From the cell containing the given text, extract its center point as (x, y) coordinate. 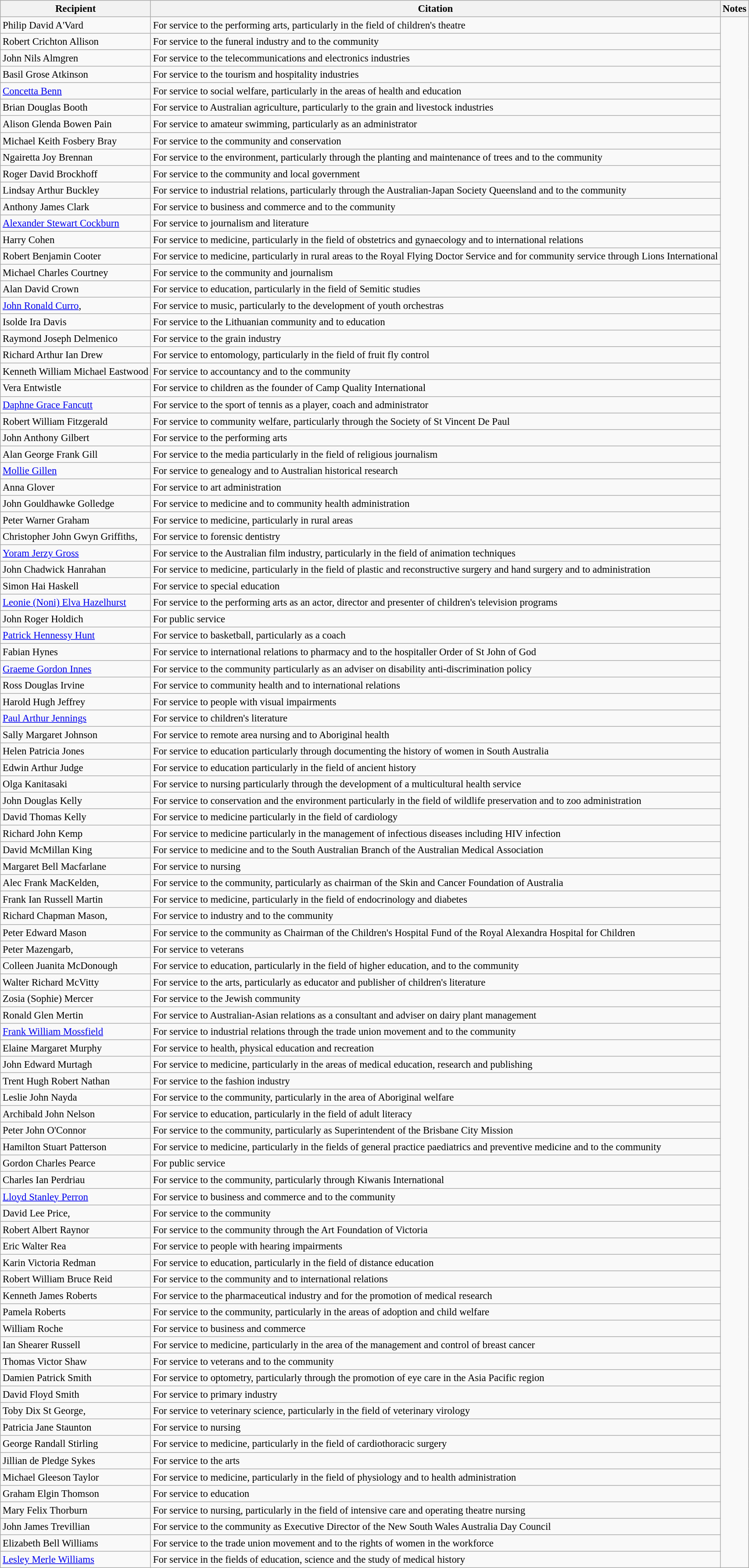
Leslie John Nayda (75, 1098)
For service to the arts, particularly as educator and publisher of children's literature (435, 982)
Harold Hugh Jeffrey (75, 702)
For service to community health and to international relations (435, 685)
For service to Australian agriculture, particularly to the grain and livestock industries (435, 108)
For service to medicine particularly in the management of infectious diseases including HIV infection (435, 834)
Mollie Gillen (75, 471)
Brian Douglas Booth (75, 108)
Toby Dix St George, (75, 1411)
Patricia Jane Staunton (75, 1428)
Alexander Stewart Cockburn (75, 223)
For service to medicine, particularly in rural areas to the Royal Flying Doctor Service and for community service through Lions International (435, 256)
For service to primary industry (435, 1395)
For service to veterans (435, 949)
Margaret Bell Macfarlane (75, 867)
Ian Shearer Russell (75, 1345)
Charles Ian Perdriau (75, 1180)
David Floyd Smith (75, 1395)
For service to health, physical education and recreation (435, 1048)
For service to the community and local government (435, 174)
Paul Arthur Jennings (75, 718)
George Randall Stirling (75, 1444)
Mary Felix Thorburn (75, 1510)
For service to the performing arts, particularly in the field of children's theatre (435, 25)
For service to education particularly in the field of ancient history (435, 768)
For service to the pharmaceutical industry and for the promotion of medical research (435, 1295)
Walter Richard McVitty (75, 982)
Richard Chapman Mason, (75, 916)
For service to medicine, particularly in rural areas (435, 520)
For service to nursing particularly through the development of a multicultural health service (435, 784)
Olga Kanitasaki (75, 784)
Yoram Jerzy Gross (75, 553)
For service to the community, particularly as chairman of the Skin and Cancer Foundation of Australia (435, 883)
For service to business and commerce (435, 1328)
For service to the Australian film industry, particularly in the field of animation techniques (435, 553)
For service to medicine, particularly in the field of cardiothoracic surgery (435, 1444)
For service to education (435, 1493)
Raymond Joseph Delmenico (75, 339)
Richard Arthur Ian Drew (75, 355)
For service to the community and conservation (435, 141)
Richard John Kemp (75, 834)
Robert Albert Raynor (75, 1230)
For service to medicine and to community health administration (435, 504)
For service to the community as Executive Director of the New South Wales Australia Day Council (435, 1527)
For service to the funeral industry and to the community (435, 42)
For service to the community through the Art Foundation of Victoria (435, 1230)
Daphne Grace Fancutt (75, 405)
For service to education, particularly in the field of adult literacy (435, 1114)
Ngairetta Joy Brennan (75, 157)
Leonie (Noni) Elva Hazelhurst (75, 603)
Recipient (75, 9)
For service to community welfare, particularly through the Society of St Vincent De Paul (435, 421)
For service to accountancy and to the community (435, 372)
Trent Hugh Robert Nathan (75, 1081)
For service to medicine particularly in the field of cardiology (435, 817)
For service to international relations to pharmacy and to the hospitaller Order of St John of God (435, 652)
For service to social welfare, particularly in the areas of health and education (435, 91)
For service to the media particularly in the field of religious journalism (435, 454)
Archibald John Nelson (75, 1114)
For service to children's literature (435, 718)
For service to special education (435, 586)
Elizabeth Bell Williams (75, 1543)
John Anthony Gilbert (75, 438)
For service to medicine, particularly in the fields of general practice paediatrics and preventive medicine and to the community (435, 1147)
Basil Grose Atkinson (75, 75)
For service to the community and journalism (435, 273)
Robert Benjamin Cooter (75, 256)
For service to medicine, particularly in the field of endocrinology and diabetes (435, 900)
For service to the arts (435, 1460)
For service to education, particularly in the field of Semitic studies (435, 289)
Damien Patrick Smith (75, 1378)
For service to medicine, particularly in the areas of medical education, research and publishing (435, 1065)
Peter Mazengarb, (75, 949)
Peter Warner Graham (75, 520)
Lloyd Stanley Perron (75, 1197)
Anthony James Clark (75, 207)
Lindsay Arthur Buckley (75, 190)
Notes (735, 9)
Lesley Merle Williams (75, 1560)
For service to veterans and to the community (435, 1362)
For service to the community, particularly as Superintendent of the Brisbane City Mission (435, 1130)
For service to journalism and literature (435, 223)
Gordon Charles Pearce (75, 1163)
Peter Edward Mason (75, 933)
For service to the community particularly as an adviser on disability anti-discrimination policy (435, 669)
Alison Glenda Bowen Pain (75, 124)
For service in the fields of education, science and the study of medical history (435, 1560)
Isolde Ira Davis (75, 322)
For service to industrial relations through the trade union movement and to the community (435, 1032)
William Roche (75, 1328)
For service to education particularly through documenting the history of women in South Australia (435, 751)
Robert Crichton Allison (75, 42)
Frank William Mossfield (75, 1032)
John Roger Holdich (75, 619)
For service to nursing, particularly in the field of intensive care and operating theatre nursing (435, 1510)
For service to education, particularly in the field of higher education, and to the community (435, 965)
David Lee Price, (75, 1213)
Eric Walter Rea (75, 1246)
For service to the performing arts (435, 438)
Helen Patricia Jones (75, 751)
Michael Keith Fosbery Bray (75, 141)
Sally Margaret Johnson (75, 735)
Concetta Benn (75, 91)
Philip David A'Vard (75, 25)
Zosia (Sophie) Mercer (75, 999)
For service to medicine and to the South Australian Branch of the Australian Medical Association (435, 850)
Ronald Glen Mertin (75, 1015)
For service to the environment, particularly through the planting and maintenance of trees and to the community (435, 157)
Thomas Victor Shaw (75, 1362)
For service to the tourism and hospitality industries (435, 75)
For service to medicine, particularly in the area of the management and control of breast cancer (435, 1345)
Hamilton Stuart Patterson (75, 1147)
Alan David Crown (75, 289)
John Douglas Kelly (75, 800)
For service to education, particularly in the field of distance education (435, 1263)
Citation (435, 9)
Pamela Roberts (75, 1312)
For service to the grain industry (435, 339)
John Nils Almgren (75, 58)
For service to the fashion industry (435, 1081)
Colleen Juanita McDonough (75, 965)
Robert William Fitzgerald (75, 421)
For service to the performing arts as an actor, director and presenter of children's television programs (435, 603)
Peter John O'Connor (75, 1130)
For service to the community, particularly in the area of Aboriginal welfare (435, 1098)
For service to entomology, particularly in the field of fruit fly control (435, 355)
For service to industrial relations, particularly through the Australian-Japan Society Queensland and to the community (435, 190)
For service to art administration (435, 487)
Karin Victoria Redman (75, 1263)
Roger David Brockhoff (75, 174)
For service to the community, particularly through Kiwanis International (435, 1180)
For service to people with hearing impairments (435, 1246)
For service to forensic dentistry (435, 537)
For service to music, particularly to the development of youth orchestras (435, 306)
Fabian Hynes (75, 652)
For service to the community, particularly in the areas of adoption and child welfare (435, 1312)
For service to genealogy and to Australian historical research (435, 471)
For service to medicine, particularly in the field of physiology and to health administration (435, 1477)
For service to basketball, particularly as a coach (435, 636)
Alec Frank MacKelden, (75, 883)
For service to the Jewish community (435, 999)
Ross Douglas Irvine (75, 685)
David McMillan King (75, 850)
Graeme Gordon Innes (75, 669)
Elaine Margaret Murphy (75, 1048)
For service to the sport of tennis as a player, coach and administrator (435, 405)
For service to veterinary science, particularly in the field of veterinary virology (435, 1411)
John Ronald Curro, (75, 306)
For service to the Lithuanian community and to education (435, 322)
Michael Gleeson Taylor (75, 1477)
Patrick Hennessy Hunt (75, 636)
Jillian de Pledge Sykes (75, 1460)
For service to amateur swimming, particularly as an administrator (435, 124)
Simon Hai Haskell (75, 586)
Vera Entwistle (75, 388)
For service to Australian-Asian relations as a consultant and adviser on dairy plant management (435, 1015)
Kenneth James Roberts (75, 1295)
For service to people with visual impairments (435, 702)
Graham Elgin Thomson (75, 1493)
Frank Ian Russell Martin (75, 900)
Michael Charles Courtney (75, 273)
For service to medicine, particularly in the field of plastic and reconstructive surgery and hand surgery and to administration (435, 570)
Kenneth William Michael Eastwood (75, 372)
For service to the trade union movement and to the rights of women in the workforce (435, 1543)
For service to conservation and the environment particularly in the field of wildlife preservation and to zoo administration (435, 800)
Alan George Frank Gill (75, 454)
For service to medicine, particularly in the field of obstetrics and gynaecology and to international relations (435, 240)
Christopher John Gwyn Griffiths, (75, 537)
For service to remote area nursing and to Aboriginal health (435, 735)
For service to industry and to the community (435, 916)
Robert William Bruce Reid (75, 1279)
Harry Cohen (75, 240)
For service to the telecommunications and electronics industries (435, 58)
John Edward Murtagh (75, 1065)
John Gouldhawke Golledge (75, 504)
John Chadwick Hanrahan (75, 570)
For service to children as the founder of Camp Quality International (435, 388)
Anna Glover (75, 487)
For service to optometry, particularly through the promotion of eye care in the Asia Pacific region (435, 1378)
For service to the community and to international relations (435, 1279)
John James Trevillian (75, 1527)
Edwin Arthur Judge (75, 768)
For service to the community (435, 1213)
For service to the community as Chairman of the Children's Hospital Fund of the Royal Alexandra Hospital for Children (435, 933)
David Thomas Kelly (75, 817)
